Identify which cell holds the provided text, then report its [X, Y] central coordinate. 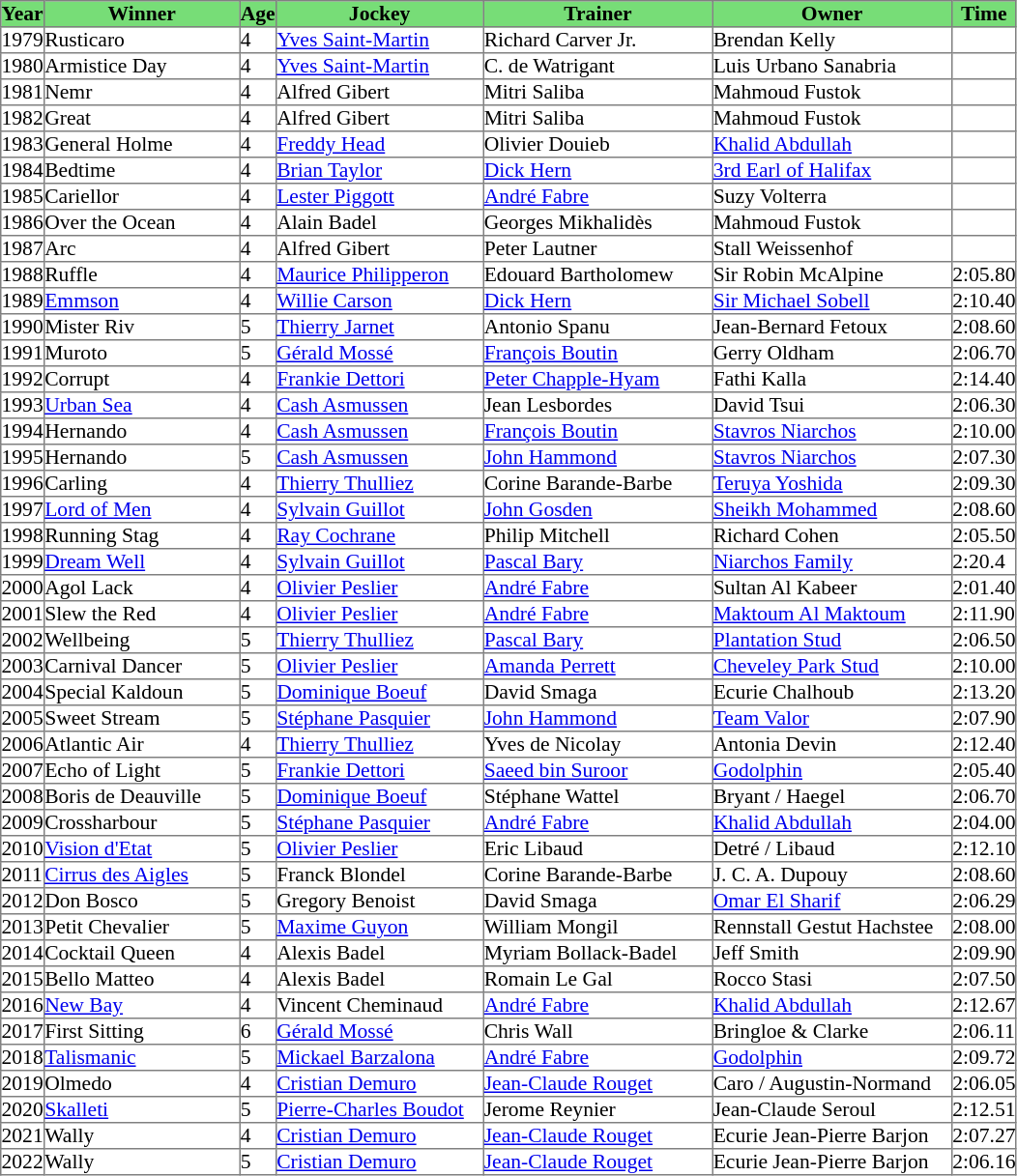
Emmson [141, 301]
Wellbeing [141, 640]
1999 [23, 562]
Teruya Yoshida [832, 483]
Georges Mikhalidès [597, 222]
2019 [23, 1084]
Armistice Day [141, 66]
1992 [23, 379]
Muroto [141, 354]
2:07.90 [984, 719]
Special Kaldoun [141, 692]
Pierre-Charles Boudot [379, 1109]
Myriam Bollack-Badel [597, 953]
2:06.30 [984, 406]
1988 [23, 274]
Niarchos Family [832, 562]
Caro / Augustin-Normand [832, 1084]
1980 [23, 66]
Vision d'Etat [141, 848]
Rusticaro [141, 41]
Don Bosco [141, 901]
Rocco Stasi [832, 980]
Echo of Light [141, 771]
Carnival Dancer [141, 667]
Plantation Stud [832, 640]
2:06.11 [984, 1032]
Lord of Men [141, 510]
2:10.40 [984, 301]
Owner [832, 14]
Sir Michael Sobell [832, 301]
1982 [23, 118]
Bedtime [141, 170]
2008 [23, 796]
First Sitting [141, 1032]
2017 [23, 1032]
General Holme [141, 145]
3rd Earl of Halifax [832, 170]
Urban Sea [141, 406]
1996 [23, 483]
6 [257, 1032]
Skalleti [141, 1109]
Time [984, 14]
Gregory Benoist [379, 901]
2:13.20 [984, 692]
Slew the Red [141, 615]
2005 [23, 719]
Brian Taylor [379, 170]
2:20.4 [984, 562]
Talismanic [141, 1057]
Jean-Bernard Fetoux [832, 327]
2:05.40 [984, 771]
2022 [23, 1162]
2:04.00 [984, 823]
Saeed bin Suroor [597, 771]
Atlantic Air [141, 744]
Gerry Oldham [832, 354]
1998 [23, 535]
2006 [23, 744]
Jerome Reynier [597, 1109]
Great [141, 118]
Yves de Nicolay [597, 744]
Stéphane Wattel [597, 796]
Freddy Head [379, 145]
2:08.00 [984, 928]
Sir Robin McAlpine [832, 274]
Peter Chapple-Hyam [597, 379]
2015 [23, 980]
Cocktail Queen [141, 953]
Bello Matteo [141, 980]
Mickael Barzalona [379, 1057]
2012 [23, 901]
Winner [141, 14]
2:12.40 [984, 744]
1983 [23, 145]
Mister Riv [141, 327]
Crossharbour [141, 823]
2001 [23, 615]
Team Valor [832, 719]
Suzy Volterra [832, 197]
1985 [23, 197]
Jeff Smith [832, 953]
2018 [23, 1057]
David Tsui [832, 406]
Cheveley Park Stud [832, 667]
Boris de Deauville [141, 796]
1993 [23, 406]
Fathi Kalla [832, 379]
Stall Weissenhof [832, 249]
Over the Ocean [141, 222]
1986 [23, 222]
Age [257, 14]
Richard Carver Jr. [597, 41]
John Gosden [597, 510]
Petit Chevalier [141, 928]
Olmedo [141, 1084]
1997 [23, 510]
Chris Wall [597, 1032]
2:11.90 [984, 615]
2009 [23, 823]
Detré / Libaud [832, 848]
2004 [23, 692]
2:09.72 [984, 1057]
2021 [23, 1136]
2002 [23, 640]
2000 [23, 588]
2003 [23, 667]
Trainer [597, 14]
Olivier Douieb [597, 145]
2:14.40 [984, 379]
Arc [141, 249]
Franck Blondel [379, 875]
2:06.05 [984, 1084]
1994 [23, 431]
2:05.80 [984, 274]
2:06.50 [984, 640]
2:12.10 [984, 848]
2:06.16 [984, 1162]
Antonio Spanu [597, 327]
1984 [23, 170]
1991 [23, 354]
2:07.50 [984, 980]
Bryant / Haegel [832, 796]
Luis Urbano Sanabria [832, 66]
1989 [23, 301]
Peter Lautner [597, 249]
Alain Badel [379, 222]
2:06.29 [984, 901]
2:12.51 [984, 1109]
Bringloe & Clarke [832, 1032]
2020 [23, 1109]
Amanda Perrett [597, 667]
Maktoum Al Maktoum [832, 615]
Antonia Devin [832, 744]
New Bay [141, 1005]
Nemr [141, 93]
William Mongil [597, 928]
Richard Cohen [832, 535]
Year [23, 14]
Omar El Sharif [832, 901]
Thierry Jarnet [379, 327]
Jockey [379, 14]
2011 [23, 875]
Philip Mitchell [597, 535]
Jean Lesbordes [597, 406]
1995 [23, 458]
J. C. A. Dupouy [832, 875]
2:09.90 [984, 953]
2010 [23, 848]
Sheikh Mohammed [832, 510]
Romain Le Gal [597, 980]
Lester Piggott [379, 197]
2014 [23, 953]
1990 [23, 327]
Agol Lack [141, 588]
C. de Watrigant [597, 66]
Sultan Al Kabeer [832, 588]
Dream Well [141, 562]
Vincent Cheminaud [379, 1005]
Brendan Kelly [832, 41]
2:09.30 [984, 483]
Corrupt [141, 379]
Ray Cochrane [379, 535]
Willie Carson [379, 301]
2:12.67 [984, 1005]
Ecurie Chalhoub [832, 692]
2013 [23, 928]
2:07.30 [984, 458]
Ruffle [141, 274]
Eric Libaud [597, 848]
Cariellor [141, 197]
1979 [23, 41]
Carling [141, 483]
2007 [23, 771]
2:05.50 [984, 535]
1987 [23, 249]
Running Stag [141, 535]
2:01.40 [984, 588]
Rennstall Gestut Hachstee [832, 928]
Sweet Stream [141, 719]
Edouard Bartholomew [597, 274]
Jean-Claude Seroul [832, 1109]
Cirrus des Aigles [141, 875]
Maxime Guyon [379, 928]
2:07.27 [984, 1136]
Maurice Philipperon [379, 274]
2016 [23, 1005]
1981 [23, 93]
